Return the (x, y) coordinate for the center point of the cell that contains the specified text.  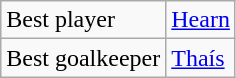
Best goalkeeper (84, 58)
Best player (84, 20)
Thaís (201, 58)
Hearn (201, 20)
